Capture the cell that displays the provided text and extract its [X, Y] central coordinate. 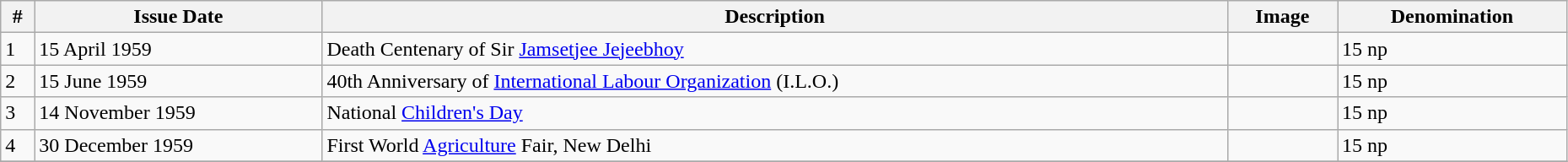
Issue Date [179, 17]
2 [18, 81]
30 December 1959 [179, 145]
4 [18, 145]
3 [18, 113]
Denomination [1452, 17]
15 April 1959 [179, 49]
15 June 1959 [179, 81]
First World Agriculture Fair, New Delhi [774, 145]
1 [18, 49]
National Children's Day [774, 113]
Image [1282, 17]
14 November 1959 [179, 113]
Death Centenary of Sir Jamsetjee Jejeebhoy [774, 49]
# [18, 17]
Description [774, 17]
40th Anniversary of International Labour Organization (I.L.O.) [774, 81]
